Extract the [X, Y] coordinate from the center of the cell holding the provided text.  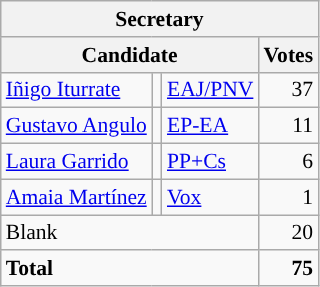
Total [130, 269]
1 [288, 197]
Votes [288, 55]
6 [288, 162]
11 [288, 126]
EP-EA [210, 126]
Candidate [130, 55]
Laura Garrido [76, 162]
Vox [210, 197]
75 [288, 269]
PP+Cs [210, 162]
EAJ/PNV [210, 90]
Amaia Martínez [76, 197]
Gustavo Angulo [76, 126]
20 [288, 233]
Blank [130, 233]
Secretary [160, 19]
37 [288, 90]
Iñigo Iturrate [76, 90]
